Identify which cell holds the provided text, then report its [x, y] central coordinate. 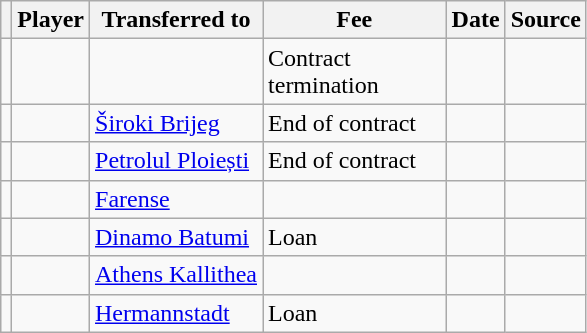
Transferred to [176, 20]
Contract termination [355, 72]
Dinamo Batumi [176, 237]
Hermannstadt [176, 313]
Petrolul Ploiești [176, 161]
Date [476, 20]
Athens Kallithea [176, 275]
Farense [176, 199]
Široki Brijeg [176, 123]
Player [51, 20]
Fee [355, 20]
Source [546, 20]
